Locate the cell with the specified text and output its [x, y] center coordinate. 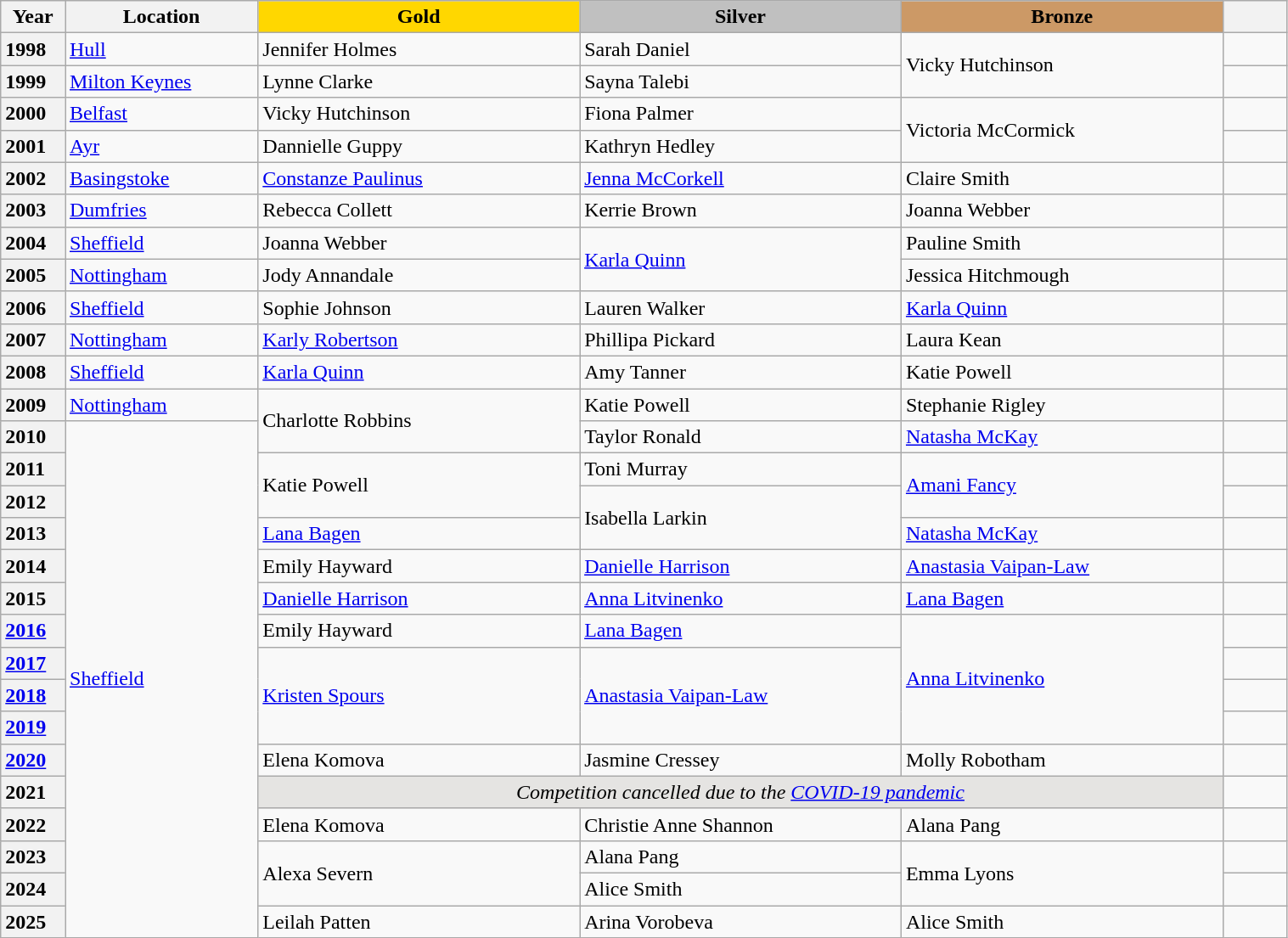
Emma Lyons [1061, 873]
Stephanie Rigley [1061, 405]
2021 [33, 792]
2022 [33, 824]
Constanze Paulinus [419, 178]
2012 [33, 502]
2013 [33, 534]
Jenna McCorkell [740, 178]
Charlotte Robbins [419, 421]
Milton Keynes [161, 81]
Christie Anne Shannon [740, 824]
2019 [33, 727]
2010 [33, 437]
Dannielle Guppy [419, 146]
2018 [33, 695]
Belfast [161, 114]
Location [161, 17]
2011 [33, 469]
Lynne Clarke [419, 81]
Amy Tanner [740, 372]
Molly Robotham [1061, 760]
2000 [33, 114]
Silver [740, 17]
2015 [33, 598]
Laura Kean [1061, 340]
2020 [33, 760]
2001 [33, 146]
2003 [33, 211]
2002 [33, 178]
Isabella Larkin [740, 518]
Leilah Patten [419, 921]
2009 [33, 405]
Arina Vorobeva [740, 921]
2014 [33, 566]
Pauline Smith [1061, 243]
Jennifer Holmes [419, 49]
Toni Murray [740, 469]
2024 [33, 889]
Jessica Hitchmough [1061, 275]
1998 [33, 49]
Sophie Johnson [419, 307]
Jody Annandale [419, 275]
Hull [161, 49]
Taylor Ronald [740, 437]
2016 [33, 631]
Phillipa Pickard [740, 340]
Jasmine Cressey [740, 760]
Dumfries [161, 211]
Kerrie Brown [740, 211]
Competition cancelled due to the COVID-19 pandemic [740, 792]
Bronze [1061, 17]
2005 [33, 275]
Sarah Daniel [740, 49]
2017 [33, 663]
Karly Robertson [419, 340]
2004 [33, 243]
Basingstoke [161, 178]
2007 [33, 340]
Lauren Walker [740, 307]
2025 [33, 921]
Alexa Severn [419, 873]
Sayna Talebi [740, 81]
Kathryn Hedley [740, 146]
Kristen Spours [419, 695]
Amani Fancy [1061, 486]
Ayr [161, 146]
2008 [33, 372]
1999 [33, 81]
Claire Smith [1061, 178]
Victoria McCormick [1061, 130]
2006 [33, 307]
2023 [33, 857]
Year [33, 17]
Rebecca Collett [419, 211]
Gold [419, 17]
Fiona Palmer [740, 114]
